Return the (x, y) coordinate for the center point of the cell that contains the specified text.  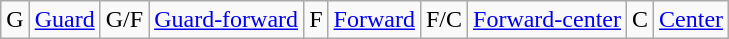
Guard-forward (226, 20)
C (640, 20)
Guard (64, 20)
G/F (124, 20)
G (15, 20)
F/C (444, 20)
Forward-center (548, 20)
Forward (374, 20)
F (316, 20)
Center (692, 20)
